Return the (X, Y) coordinate for the center point of the cell that contains the specified text.  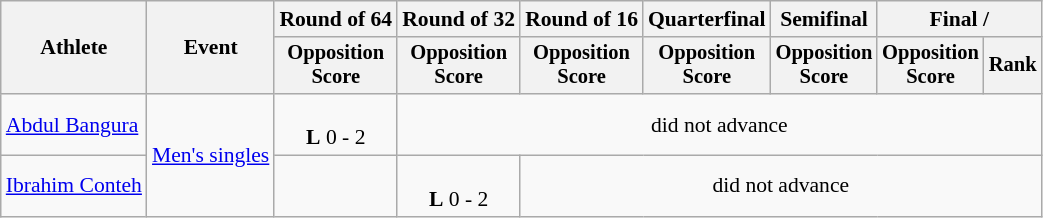
Semifinal (824, 19)
Quarterfinal (707, 19)
Athlete (74, 48)
Men's singles (210, 155)
Event (210, 48)
Round of 32 (458, 19)
Round of 16 (582, 19)
Final / (959, 19)
Round of 64 (336, 19)
Abdul Bangura (74, 124)
Ibrahim Conteh (74, 186)
Rank (1013, 66)
